Detect which cell encompasses the target text, then output its [X, Y] center coordinate. 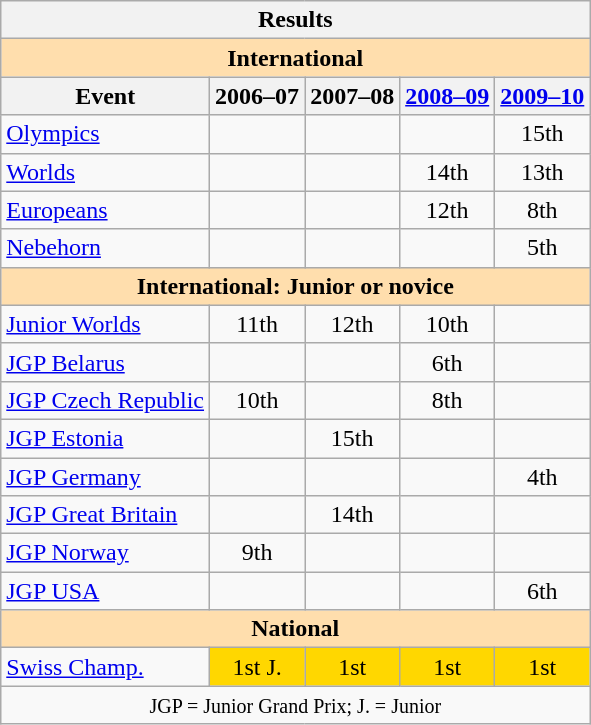
National [296, 629]
JGP = Junior Grand Prix; J. = Junior [296, 705]
11th [258, 324]
2008–09 [448, 96]
5th [542, 248]
13th [542, 172]
2006–07 [258, 96]
Worlds [106, 172]
Olympics [106, 134]
International [296, 58]
9th [258, 553]
JGP Belarus [106, 362]
Nebehorn [106, 248]
Europeans [106, 210]
JGP Germany [106, 477]
1st J. [258, 667]
2009–10 [542, 96]
JGP Czech Republic [106, 400]
4th [542, 477]
Junior Worlds [106, 324]
JGP Great Britain [106, 515]
JGP Estonia [106, 438]
Results [296, 20]
International: Junior or novice [296, 286]
JGP Norway [106, 553]
Event [106, 96]
JGP USA [106, 591]
2007–08 [352, 96]
Swiss Champ. [106, 667]
